Return the [X, Y] coordinate for the center point of the cell that contains the specified text.  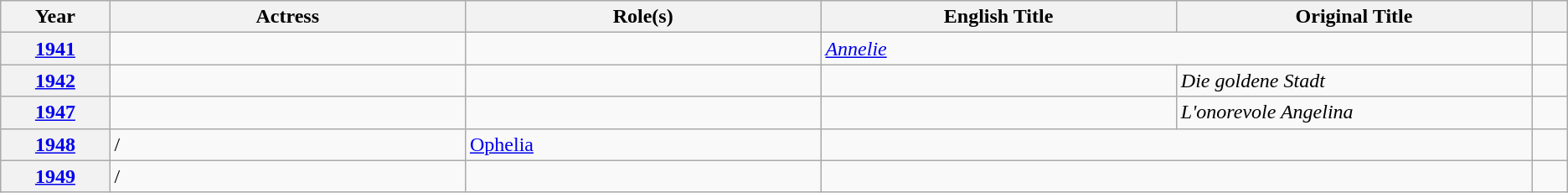
Ophelia [642, 144]
1942 [55, 81]
1948 [55, 144]
Die goldene Stadt [1354, 81]
Role(s) [642, 17]
English Title [998, 17]
Actress [287, 17]
Original Title [1354, 17]
1949 [55, 176]
Annelie [1176, 49]
1947 [55, 112]
L'onorevole Angelina [1354, 112]
Year [55, 17]
1941 [55, 49]
